Extract the [x, y] coordinate from the center of the cell holding the provided text.  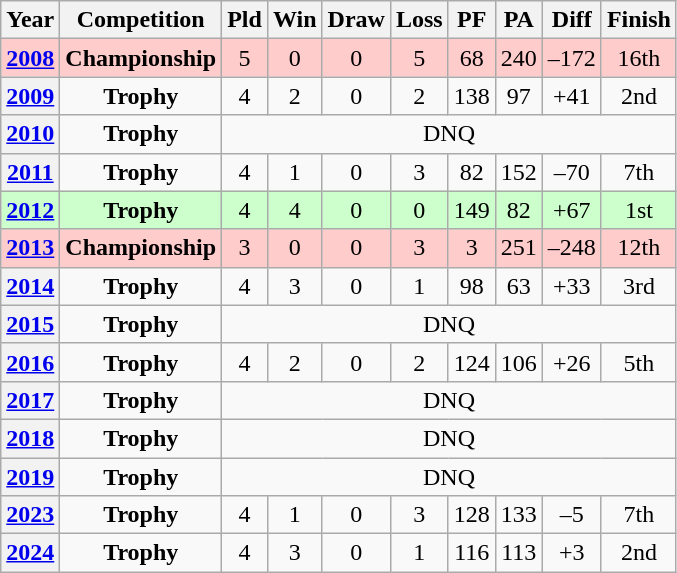
63 [518, 286]
–248 [572, 248]
113 [518, 553]
16th [638, 58]
240 [518, 58]
2010 [30, 134]
–5 [572, 515]
2023 [30, 515]
Competition [141, 20]
3rd [638, 286]
Finish [638, 20]
+67 [572, 210]
1st [638, 210]
128 [472, 515]
Year [30, 20]
2011 [30, 172]
+41 [572, 96]
+26 [572, 362]
–172 [572, 58]
98 [472, 286]
138 [472, 96]
2017 [30, 400]
+33 [572, 286]
251 [518, 248]
2015 [30, 324]
12th [638, 248]
2009 [30, 96]
2016 [30, 362]
Draw [356, 20]
68 [472, 58]
Diff [572, 20]
PA [518, 20]
5th [638, 362]
124 [472, 362]
133 [518, 515]
2014 [30, 286]
152 [518, 172]
106 [518, 362]
2013 [30, 248]
2008 [30, 58]
Win [294, 20]
Pld [245, 20]
2012 [30, 210]
–70 [572, 172]
2019 [30, 477]
+3 [572, 553]
116 [472, 553]
149 [472, 210]
2024 [30, 553]
97 [518, 96]
PF [472, 20]
2018 [30, 438]
Loss [419, 20]
